Return the [x, y] coordinate for the center point of the cell that contains the specified text.  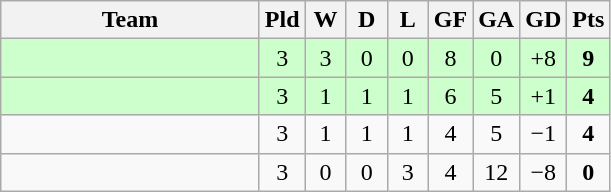
9 [588, 58]
−1 [544, 134]
12 [496, 172]
GF [450, 20]
L [408, 20]
−8 [544, 172]
+8 [544, 58]
6 [450, 96]
Pts [588, 20]
GD [544, 20]
Team [130, 20]
+1 [544, 96]
8 [450, 58]
D [366, 20]
GA [496, 20]
W [326, 20]
Pld [282, 20]
